Search for the cell housing the specified text and yield its (X, Y) center coordinate. 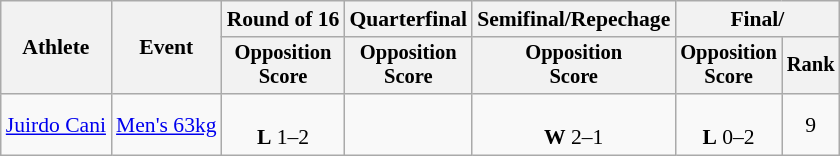
9 (811, 124)
Round of 16 (284, 19)
Final/ (757, 19)
L 1–2 (284, 124)
Event (166, 48)
Semifinal/Repechage (574, 19)
Quarterfinal (408, 19)
Juirdo Cani (56, 124)
W 2–1 (574, 124)
L 0–2 (728, 124)
Athlete (56, 48)
Rank (811, 66)
Men's 63kg (166, 124)
